Detect which cell encompasses the target text, then output its [x, y] center coordinate. 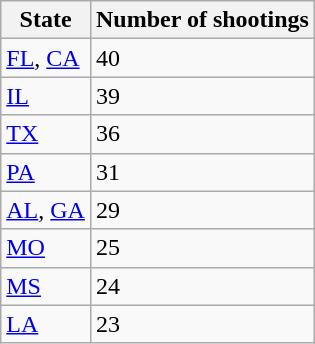
PA [46, 172]
State [46, 20]
MS [46, 286]
36 [202, 134]
29 [202, 210]
23 [202, 324]
25 [202, 248]
IL [46, 96]
AL, GA [46, 210]
24 [202, 286]
FL, CA [46, 58]
TX [46, 134]
MO [46, 248]
Number of shootings [202, 20]
31 [202, 172]
40 [202, 58]
39 [202, 96]
LA [46, 324]
